Identify which cell holds the provided text, then report its [X, Y] central coordinate. 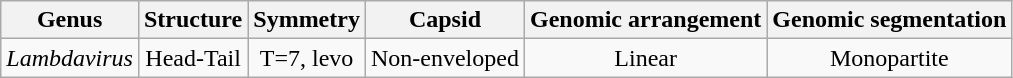
Genus [70, 20]
T=7, levo [307, 58]
Non-enveloped [444, 58]
Lambdavirus [70, 58]
Genomic arrangement [645, 20]
Monopartite [890, 58]
Head-Tail [192, 58]
Structure [192, 20]
Capsid [444, 20]
Linear [645, 58]
Genomic segmentation [890, 20]
Symmetry [307, 20]
